Detect which cell encompasses the target text, then output its [x, y] center coordinate. 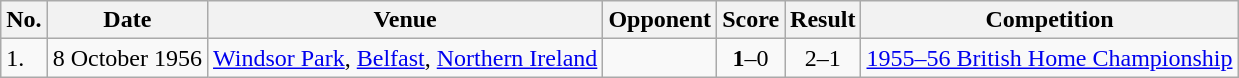
Opponent [660, 20]
1. [24, 58]
Date [127, 20]
2–1 [823, 58]
8 October 1956 [127, 58]
1–0 [751, 58]
1955–56 British Home Championship [1050, 58]
Score [751, 20]
Competition [1050, 20]
Windsor Park, Belfast, Northern Ireland [406, 58]
No. [24, 20]
Result [823, 20]
Venue [406, 20]
